Search for the cell housing the specified text and yield its [X, Y] center coordinate. 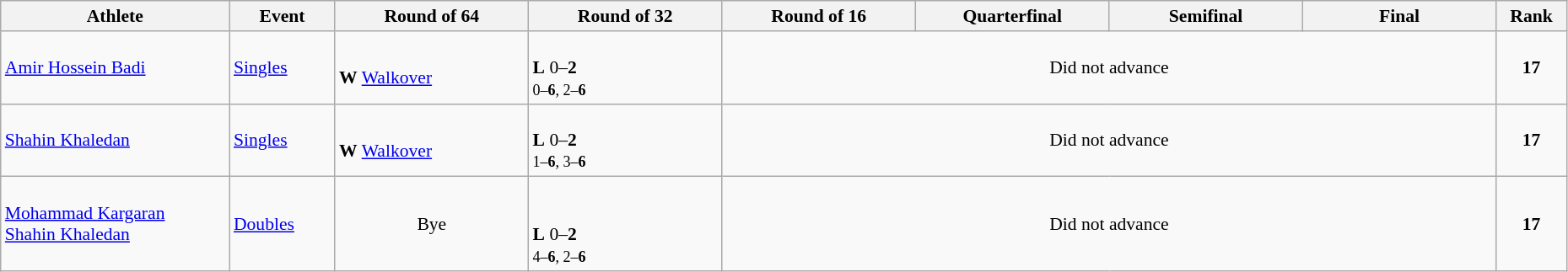
Doubles [282, 224]
Final [1398, 16]
Rank [1532, 16]
Round of 16 [818, 16]
L 0–20–6, 2–6 [626, 67]
Event [282, 16]
L 0–21–6, 3–6 [626, 140]
Round of 32 [626, 16]
L 0–24–6, 2–6 [626, 224]
Quarterfinal [1012, 16]
Round of 64 [432, 16]
Semifinal [1206, 16]
Athlete [115, 16]
Amir Hossein Badi [115, 67]
Mohammad KargaranShahin Khaledan [115, 224]
Bye [432, 224]
Shahin Khaledan [115, 140]
